Return the [X, Y] coordinate for the center point of the cell that contains the specified text.  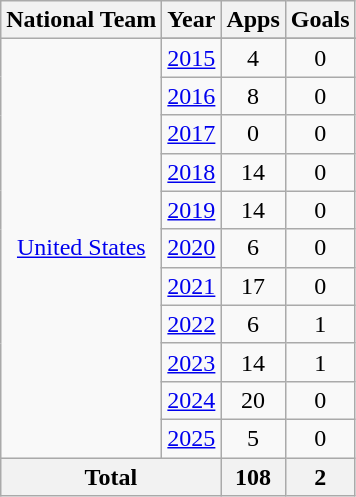
20 [253, 400]
17 [253, 286]
4 [253, 58]
108 [253, 477]
2 [320, 477]
2017 [192, 134]
2022 [192, 324]
2024 [192, 400]
Apps [253, 20]
2021 [192, 286]
2019 [192, 210]
2016 [192, 96]
5 [253, 438]
United States [82, 248]
8 [253, 96]
2020 [192, 248]
Year [192, 20]
Goals [320, 20]
2023 [192, 362]
National Team [82, 20]
2025 [192, 438]
Total [111, 477]
2015 [192, 58]
2018 [192, 172]
